Output the [x, y] coordinate of the center of the cell containing the given text.  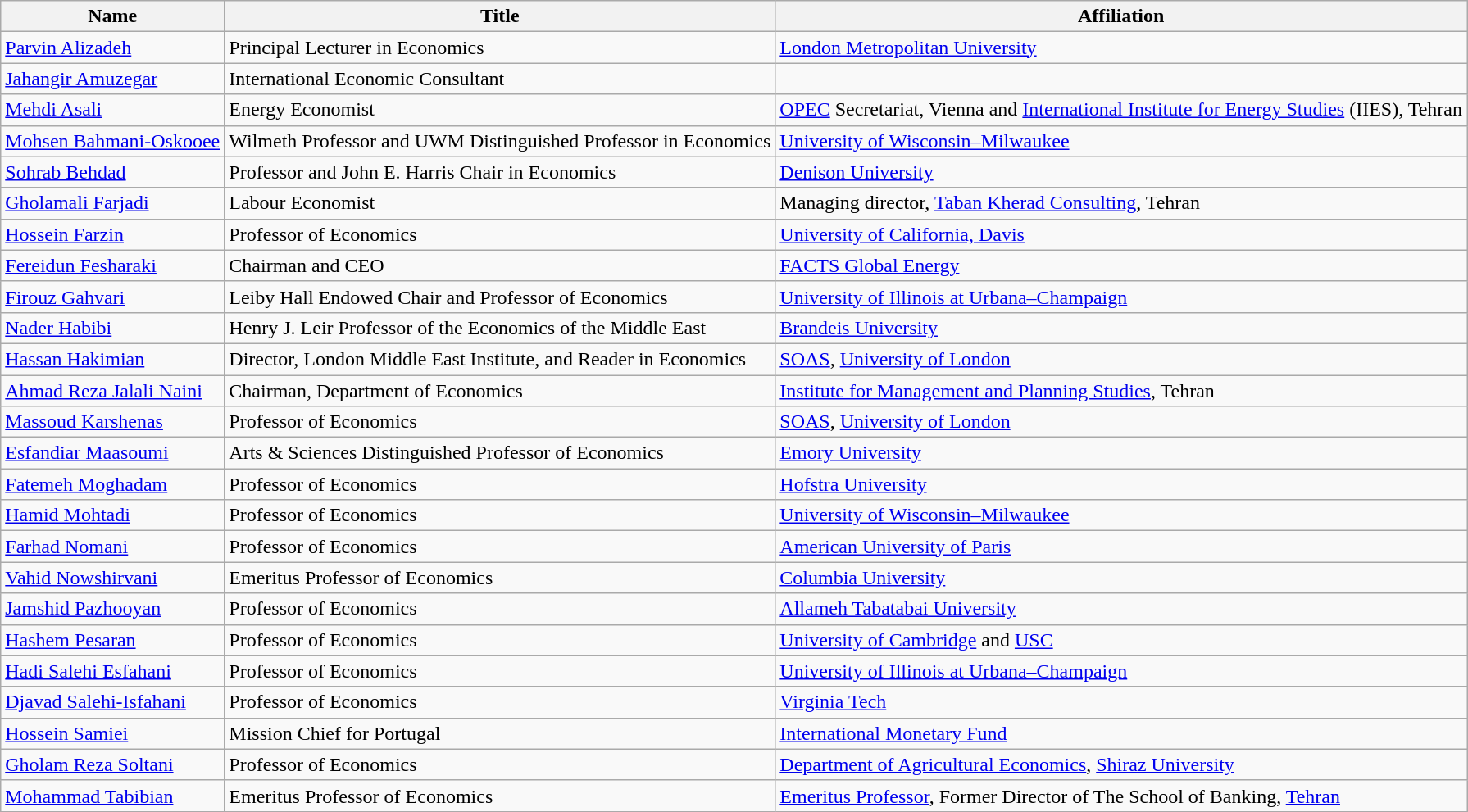
Title [500, 16]
Parvin Alizadeh [113, 48]
Professor and John E. Harris Chair in Economics [500, 172]
Sohrab Behdad [113, 172]
Hamid Mohtadi [113, 515]
London Metropolitan University [1121, 48]
Fatemeh Moghadam [113, 484]
Jahangir Amuzegar [113, 79]
International Economic Consultant [500, 79]
Hashem Pesaran [113, 640]
Jamshid Pazhooyan [113, 609]
Name [113, 16]
Vahid Nowshirvani [113, 578]
Leiby Hall Endowed Chair and Professor of Economics [500, 297]
Hassan Hakimian [113, 359]
Mohsen Bahmani-Oskooee [113, 141]
Massoud Karshenas [113, 422]
Mehdi Asali [113, 110]
OPEC Secretariat, Vienna and International Institute for Energy Studies (IIES), Tehran [1121, 110]
Hossein Samiei [113, 733]
Mission Chief for Portugal [500, 733]
Djavad Salehi-Isfahani [113, 702]
Brandeis University [1121, 328]
Department of Agricultural Economics, Shiraz University [1121, 764]
Principal Lecturer in Economics [500, 48]
Henry J. Leir Professor of the Economics of the Middle East [500, 328]
Emory University [1121, 453]
University of California, Davis [1121, 234]
Hofstra University [1121, 484]
Columbia University [1121, 578]
Firouz Gahvari [113, 297]
Managing director, Taban Kherad Consulting, Tehran [1121, 203]
Energy Economist [500, 110]
Emeritus Professor, Former Director of The School of Banking, Tehran [1121, 796]
Mohammad Tabibian [113, 796]
Gholam Reza Soltani [113, 764]
Fereidun Fesharaki [113, 265]
Labour Economist [500, 203]
Affiliation [1121, 16]
Farhad Nomani [113, 547]
University of Cambridge and USC [1121, 640]
Arts & Sciences Distinguished Professor of Economics [500, 453]
Esfandiar Maasoumi [113, 453]
Denison University [1121, 172]
American University of Paris [1121, 547]
Virginia Tech [1121, 702]
Allameh Tabatabai University [1121, 609]
International Monetary Fund [1121, 733]
Chairman, Department of Economics [500, 391]
Nader Habibi [113, 328]
Institute for Management and Planning Studies, Tehran [1121, 391]
Director, London Middle East Institute, and Reader in Economics [500, 359]
Wilmeth Professor and UWM Distinguished Professor in Economics [500, 141]
Gholamali Farjadi [113, 203]
Ahmad Reza Jalali Naini [113, 391]
Hadi Salehi Esfahani [113, 671]
Chairman and CEO [500, 265]
Hossein Farzin [113, 234]
FACTS Global Energy [1121, 265]
